Capture the cell that displays the provided text and extract its [x, y] central coordinate. 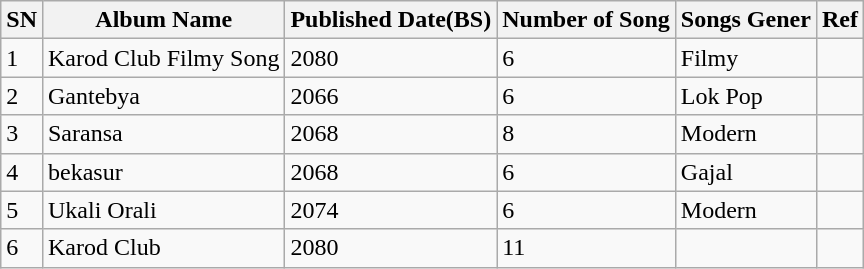
Gajal [746, 172]
Lok Pop [746, 96]
Gantebya [163, 96]
11 [586, 248]
Album Name [163, 20]
Ukali Orali [163, 210]
Published Date(BS) [391, 20]
5 [22, 210]
Karod Club [163, 248]
Saransa [163, 134]
Karod Club Filmy Song [163, 58]
Filmy [746, 58]
2074 [391, 210]
8 [586, 134]
2066 [391, 96]
2 [22, 96]
3 [22, 134]
Number of Song [586, 20]
Songs Gener [746, 20]
SN [22, 20]
1 [22, 58]
Ref [840, 20]
4 [22, 172]
bekasur [163, 172]
